For the text-containing cell, return its midpoint in [x, y] coordinate format. 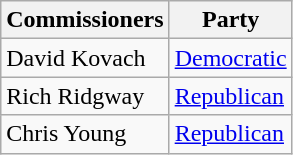
Rich Ridgway [85, 96]
David Kovach [85, 58]
Chris Young [85, 134]
Commissioners [85, 20]
Democratic [230, 58]
Party [230, 20]
